Output the (X, Y) coordinate of the center of the cell containing the given text.  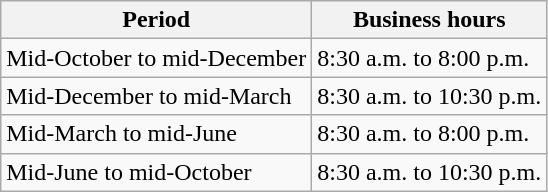
Period (156, 20)
Mid-October to mid-December (156, 58)
Mid-December to mid-March (156, 96)
Mid-June to mid-October (156, 172)
Business hours (430, 20)
Mid-March to mid-June (156, 134)
